Return (x, y) of the center of cell containing provided text 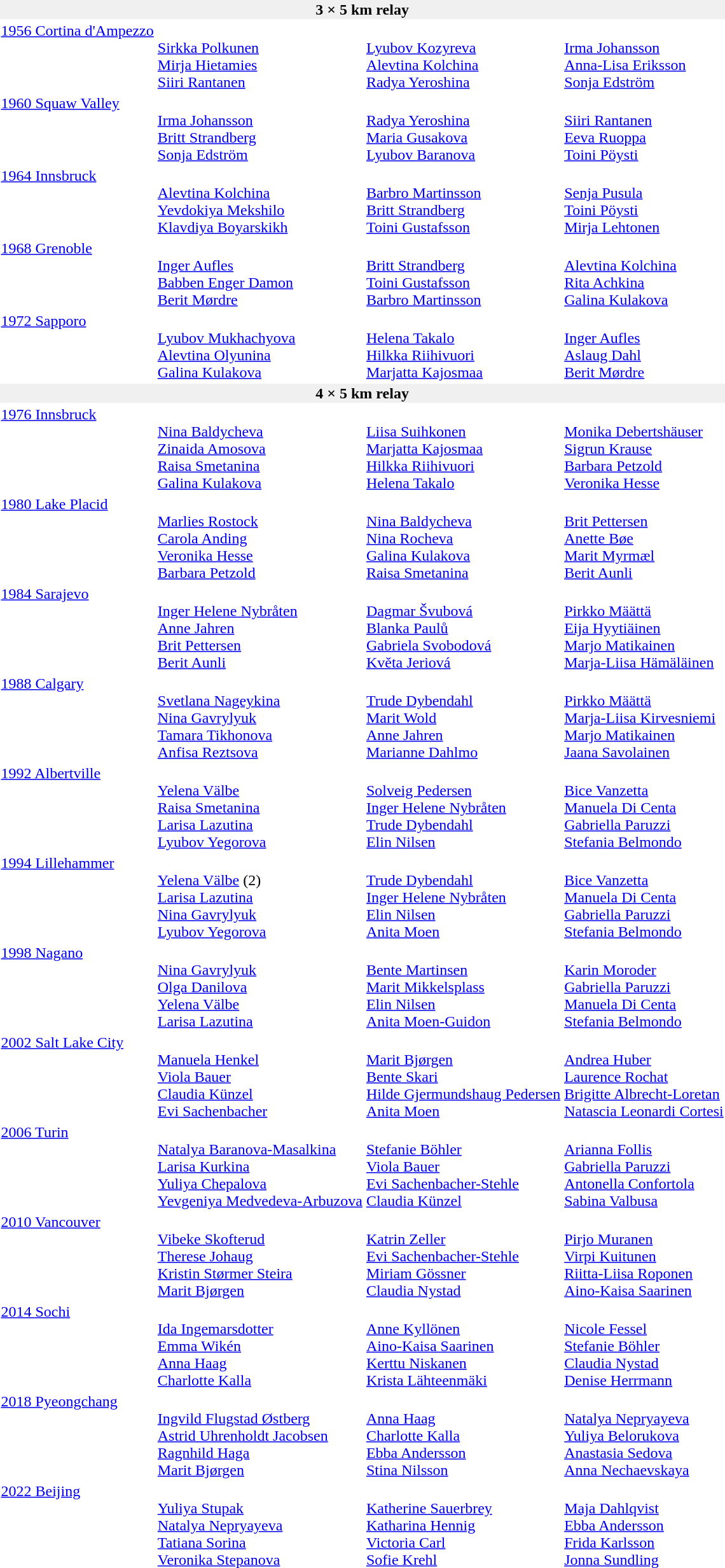
Nina BaldychevaZinaida AmosovaRaisa SmetaninaGalina Kulakova (259, 449)
Helena TakaloHilkka RiihivuoriMarjatta Kajosmaa (463, 346)
1992 Albertville (78, 808)
1984 Sarajevo (78, 628)
Yelena VälbeRaisa Smetanina Larisa Lazutina Lyubov Yegorova (259, 808)
2002 Salt Lake City (78, 1077)
Trude DybendahlInger Helene NybråtenElin Nilsen Anita Moen (463, 897)
Manuela HenkelViola BauerClaudia KünzelEvi Sachenbacher (259, 1077)
Dagmar ŠvubováBlanka PaulůGabriela SvobodováKvěta Jeriová (463, 628)
1964 Innsbruck (78, 201)
Siiri RantanenEeva RuoppaToini Pöysti (644, 129)
1980 Lake Placid (78, 538)
Bente MartinsenMarit MikkelsplassElin NilsenAnita Moen-Guidon (463, 987)
Nina Gavrylyuk Olga DanilovaYelena Välbe Larisa Lazutina (259, 987)
Stefanie BöhlerViola BauerEvi Sachenbacher-StehleClaudia Künzel (463, 1166)
Ida IngemarsdotterEmma WikénAnna HaagCharlotte Kalla (259, 1346)
Alevtina KolchinaYevdokiya MekshiloKlavdiya Boyarskikh (259, 201)
Anna HaagCharlotte KallaEbba AnderssonStina Nilsson (463, 1436)
2010 Vancouver (78, 1256)
Katrin ZellerEvi Sachenbacher-StehleMiriam GössnerClaudia Nystad (463, 1256)
1960 Squaw Valley (78, 129)
Liisa SuihkonenMarjatta KajosmaaHilkka RiihivuoriHelena Takalo (463, 449)
Arianna FollisGabriella ParuzziAntonella ConfortolaSabina Valbusa (644, 1166)
Marlies RostockCarola AndingVeronika HesseBarbara Petzold (259, 538)
3 × 5 km relay (362, 10)
Radya YeroshinaMaria GusakovaLyubov Baranova (463, 129)
2018 Pyeongchang (78, 1436)
1976 Innsbruck (78, 449)
Monika DebertshäuserSigrun KrauseBarbara PetzoldVeronika Hesse (644, 449)
Trude DybendahlMarit WoldAnne Jahren Marianne Dahlmo (463, 718)
Irma JohanssonAnna-Lisa ErikssonSonja Edström (644, 56)
1998 Nagano (78, 987)
Andrea HuberLaurence RochatBrigitte Albrecht-LoretanNatascia Leonardi Cortesi (644, 1077)
Brit PettersenAnette BøeMarit MyrmælBerit Aunli (644, 538)
Nina BaldychevaNina RochevaGalina KulakovaRaisa Smetanina (463, 538)
Sirkka PolkunenMirja HietamiesSiiri Rantanen (259, 56)
Inger AuflesAslaug DahlBerit Mørdre (644, 346)
Solveig PedersenInger Helene NybråtenTrude DybendahlElin Nilsen (463, 808)
2014 Sochi (78, 1346)
Vibeke SkofterudTherese JohaugKristin Størmer SteiraMarit Bjørgen (259, 1256)
2006 Turin (78, 1166)
1972 Sapporo (78, 346)
1988 Calgary (78, 718)
Svetlana NageykinaNina GavrylyukTamara Tikhonova Anfisa Reztsova (259, 718)
1956 Cortina d'Ampezzo (78, 56)
Marit BjørgenBente SkariHilde Gjermundshaug PedersenAnita Moen (463, 1077)
Natalya NepryayevaYuliya BelorukovaAnastasia SedovaAnna Nechaevskaya (644, 1436)
Alevtina KolchinaRita AchkinaGalina Kulakova (644, 274)
Irma JohanssonBritt StrandbergSonja Edström (259, 129)
Lyubov MukhachyovaAlevtina OlyuninaGalina Kulakova (259, 346)
Nicole FesselStefanie BöhlerClaudia NystadDenise Herrmann (644, 1346)
Inger Helene NybråtenAnne JahrenBrit PettersenBerit Aunli (259, 628)
Senja PusulaToini PöystiMirja Lehtonen (644, 201)
Lyubov KozyrevaAlevtina KolchinaRadya Yeroshina (463, 56)
4 × 5 km relay (362, 393)
Ingvild Flugstad ØstbergAstrid Uhrenholdt JacobsenRagnhild HagaMarit Bjørgen (259, 1436)
Anne KyllönenAino-Kaisa SaarinenKerttu NiskanenKrista Lähteenmäki (463, 1346)
1968 Grenoble (78, 274)
1994 Lillehammer (78, 897)
Britt StrandbergToini GustafssonBarbro Martinsson (463, 274)
Natalya Baranova-MasalkinaLarisa KurkinaYuliya ChepalovaYevgeniya Medvedeva-Arbuzova (259, 1166)
Inger AuflesBabben Enger DamonBerit Mørdre (259, 274)
Barbro MartinssonBritt StrandbergToini Gustafsson (463, 201)
Pirkko MäättäMarja-Liisa KirvesniemiMarjo Matikainen Jaana Savolainen (644, 718)
Karin MoroderGabriella ParuzziManuela Di CentaStefania Belmondo (644, 987)
Pirjo MuranenVirpi KuitunenRiitta-Liisa RoponenAino-Kaisa Saarinen (644, 1256)
Pirkko MäättäEija HyytiäinenMarjo MatikainenMarja-Liisa Hämäläinen (644, 628)
Yelena Välbe (2)Larisa Lazutina Nina Gavrylyuk Lyubov Yegorova (259, 897)
